Find where the given text appears and provide that cell's center as [X, Y] coordinate. 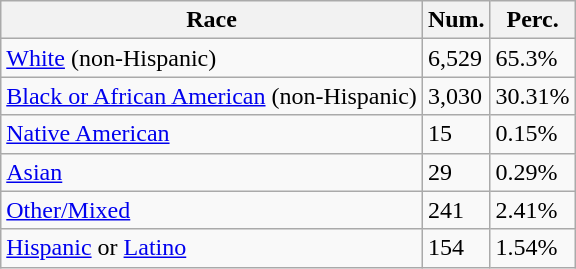
Native American [212, 134]
6,529 [456, 58]
29 [456, 172]
Asian [212, 172]
0.15% [532, 134]
White (non-Hispanic) [212, 58]
65.3% [532, 58]
3,030 [456, 96]
Num. [456, 20]
Other/Mixed [212, 210]
2.41% [532, 210]
241 [456, 210]
Perc. [532, 20]
Hispanic or Latino [212, 248]
30.31% [532, 96]
Black or African American (non-Hispanic) [212, 96]
15 [456, 134]
0.29% [532, 172]
Race [212, 20]
1.54% [532, 248]
154 [456, 248]
